Search for the cell housing the specified text and yield its [X, Y] center coordinate. 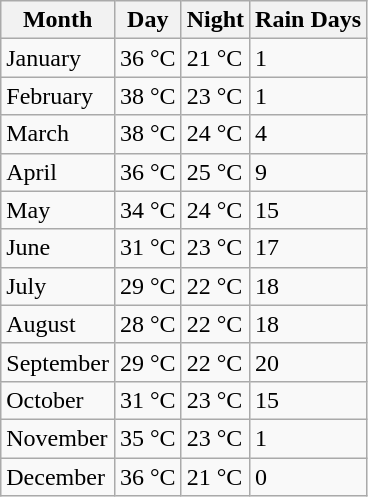
34 °C [148, 210]
0 [308, 477]
35 °C [148, 438]
Night [215, 20]
January [58, 58]
Rain Days [308, 20]
25 °C [215, 172]
9 [308, 172]
August [58, 324]
October [58, 400]
28 °C [148, 324]
June [58, 248]
December [58, 477]
September [58, 362]
April [58, 172]
February [58, 96]
Day [148, 20]
July [58, 286]
March [58, 134]
November [58, 438]
17 [308, 248]
4 [308, 134]
May [58, 210]
20 [308, 362]
Month [58, 20]
